Output the (X, Y) coordinate of the center of the cell containing the given text.  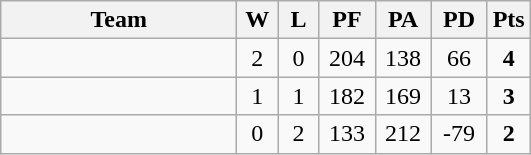
133 (347, 134)
169 (403, 96)
66 (459, 58)
PF (347, 20)
Pts (508, 20)
W (258, 20)
182 (347, 96)
13 (459, 96)
212 (403, 134)
4 (508, 58)
Team (119, 20)
-79 (459, 134)
PA (403, 20)
138 (403, 58)
PD (459, 20)
3 (508, 96)
L (298, 20)
204 (347, 58)
